Pinpoint the cell where the given text exists, returning its (x, y) midpoint coordinate. 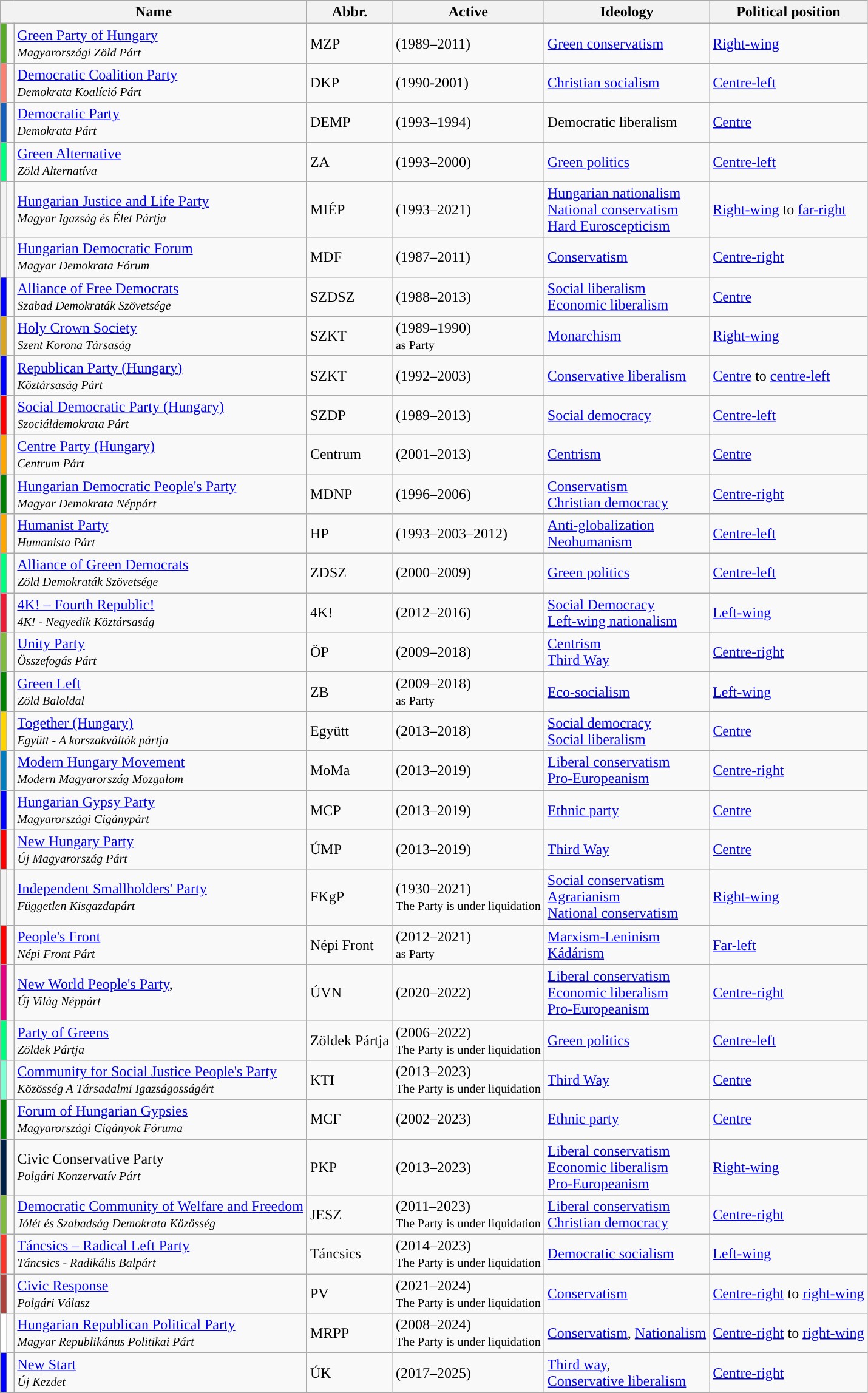
ÚMP (350, 850)
Centre to centre-left (788, 375)
Népi Front (350, 944)
Hungarian Democratic ForumMagyar Demokrata Fórum (160, 257)
Social DemocracyLeft-wing nationalism (626, 613)
(2013–2018) (468, 731)
Unity PartyÖsszefogás Párt (160, 652)
Alliance of Free DemocratsSzabad Demokraták Szövetsége (160, 296)
Independent Smallholders' PartyFüggetlen Kisgazdapárt (160, 897)
Anti-globalizationNeohumanism (626, 534)
(1993–2003–2012) (468, 534)
Far-left (788, 944)
(2014–2023)The Party is under liquidation (468, 1254)
Green LeftZöld Baloldal (160, 692)
Conservatism, Nationalism (626, 1333)
PKP (350, 1167)
ÖP (350, 652)
Republican Party (Hungary)Köztársaság Párt (160, 375)
SZDP (350, 415)
Hungarian Justice and Life PartyMagyar Igazság és Élet Pártja (160, 209)
ÚK (350, 1373)
People's FrontNépi Front Párt (160, 944)
Liberal conservatismPro-Europeanism (626, 771)
(1993–2000) (468, 161)
Holy Crown SocietySzent Korona Társaság (160, 336)
Hungarian Democratic People's PartyMagyar Demokrata Néppárt (160, 494)
Hungarian nationalismNational conservatismHard Euroscepticism (626, 209)
Hungarian Republican Political PartyMagyar Republikánus Politikai Párt (160, 1333)
(1993–1994) (468, 123)
Táncsics – Radical Left PartyTáncsics - Radikális Balpárt (160, 1254)
Táncsics (350, 1254)
MRPP (350, 1333)
Conservative liberalism (626, 375)
Hungarian Gypsy PartyMagyarországi Cigánypárt (160, 810)
DEMP (350, 123)
Christian socialism (626, 83)
ConservatismChristian democracy (626, 494)
Social democracySocial liberalism (626, 731)
KTI (350, 1079)
(2000–2009) (468, 573)
(2021–2024)The Party is under liquidation (468, 1294)
Együtt (350, 731)
(2009–2018)as Party (468, 692)
(1993–2021) (468, 209)
Modern Hungary MovementModern Magyarország Mozgalom (160, 771)
(1988–2013) (468, 296)
Monarchism (626, 336)
New StartÚj Kezdet (160, 1373)
(1996–2006) (468, 494)
(2001–2013) (468, 454)
Democratic liberalism (626, 123)
MDF (350, 257)
Liberal conservatismChristian democracy (626, 1215)
Democratic Community of Welfare and FreedomJólét és Szabadság Demokrata Közösség (160, 1215)
Democratic socialism (626, 1254)
Abbr. (350, 12)
MCP (350, 810)
ÚVN (350, 992)
SZDSZ (350, 296)
ZA (350, 161)
Democratic PartyDemokrata Párt (160, 123)
Right-wing to far-right (788, 209)
Civic Conservative PartyPolgári Konzervatív Párt (160, 1167)
(2009–2018) (468, 652)
Centrum (350, 454)
(2008–2024)The Party is under liquidation (468, 1333)
Forum of Hungarian GypsiesMagyarországi Cigányok Fóruma (160, 1119)
(2013–2023) (468, 1167)
4K! – Fourth Republic!4K! - Negyedik Köztársaság (160, 613)
(1989–2013) (468, 415)
(1992–2003) (468, 375)
Social Democratic Party (Hungary)Szociáldemokrata Párt (160, 415)
(1930–2021)The Party is under liquidation (468, 897)
(1987–2011) (468, 257)
DKP (350, 83)
Party of GreensZöldek Pártja (160, 1040)
Third way, Conservative liberalism (626, 1373)
Social liberalismEconomic liberalism (626, 296)
(2011–2023)The Party is under liquidation (468, 1215)
Centre Party (Hungary)Centrum Párt (160, 454)
Marxism-LeninismKádárism (626, 944)
(1990-2001) (468, 83)
Alliance of Green DemocratsZöld Demokraták Szövetsége (160, 573)
Civic ResponsePolgári Válasz (160, 1294)
(2012–2016) (468, 613)
(2012–2021)as Party (468, 944)
MCF (350, 1119)
ZDSZ (350, 573)
PV (350, 1294)
(2020–2022) (468, 992)
(2017–2025) (468, 1373)
Social conservatismAgrarianismNational conservatism (626, 897)
MZP (350, 44)
MDNP (350, 494)
(1989–2011) (468, 44)
CentrismThird Way (626, 652)
MIÉP (350, 209)
(1989–1990)as Party (468, 336)
(2002–2023) (468, 1119)
MoMa (350, 771)
Ideology (626, 12)
New World People's Party,Új Világ Néppárt (160, 992)
Democratic Coalition PartyDemokrata Koalíció Párt (160, 83)
Green conservatism (626, 44)
ZB (350, 692)
(2013–2023)The Party is under liquidation (468, 1079)
Community for Social Justice People's PartyKözösség A Társadalmi Igazságosságért (160, 1079)
Green Party of HungaryMagyarországi Zöld Párt (160, 44)
Eco-socialism (626, 692)
4K! (350, 613)
FKgP (350, 897)
Centrism (626, 454)
(2006–2022)The Party is under liquidation (468, 1040)
Political position (788, 12)
Name (154, 12)
Social democracy (626, 415)
New Hungary PartyÚj Magyarország Párt (160, 850)
Active (468, 12)
Green AlternativeZöld Alternatíva (160, 161)
Humanist PartyHumanista Párt (160, 534)
HP (350, 534)
Zöldek Pártja (350, 1040)
Together (Hungary)Együtt - A korszakváltók pártja (160, 731)
JESZ (350, 1215)
